Capture the cell that displays the provided text and extract its [X, Y] central coordinate. 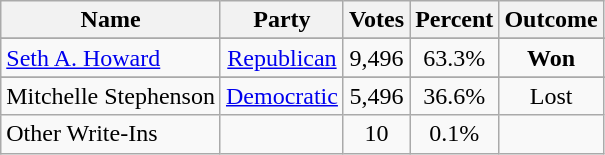
Mitchelle Stephenson [111, 96]
Won [551, 58]
Republican [282, 58]
Other Write-Ins [111, 134]
5,496 [376, 96]
Percent [454, 20]
10 [376, 134]
Lost [551, 96]
Seth A. Howard [111, 58]
9,496 [376, 58]
Party [282, 20]
Votes [376, 20]
Democratic [282, 96]
Name [111, 20]
Outcome [551, 20]
36.6% [454, 96]
63.3% [454, 58]
0.1% [454, 134]
